Locate the cell with the specified text and output its [x, y] center coordinate. 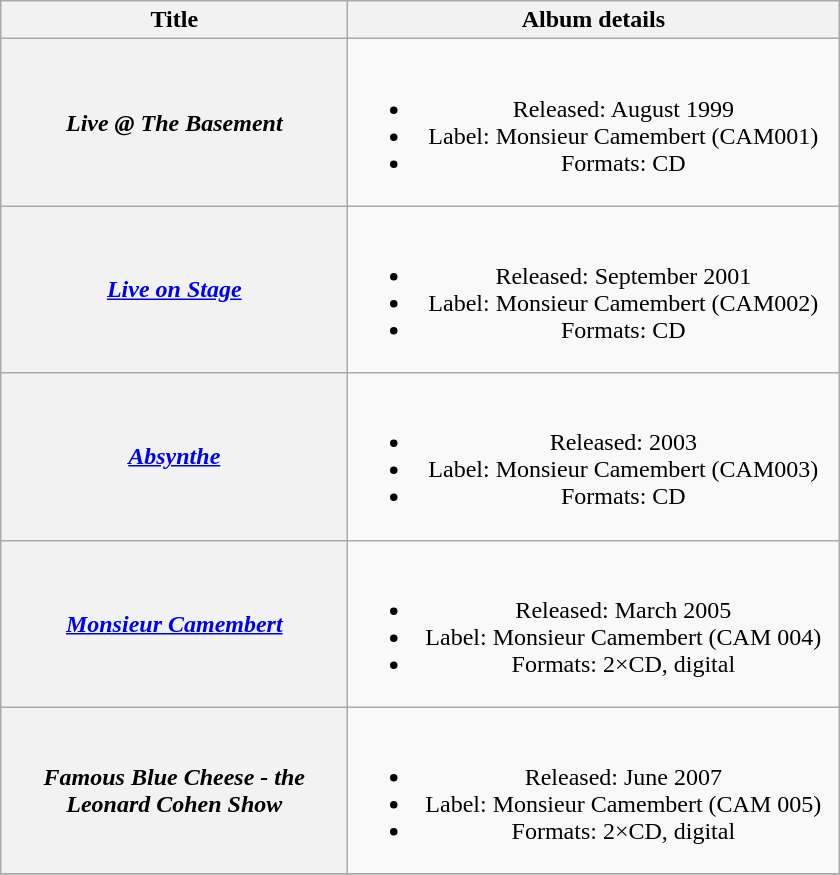
Live @ The Basement [174, 122]
Absynthe [174, 456]
Album details [594, 20]
Released: March 2005Label: Monsieur Camembert (CAM 004)Formats: 2×CD, digital [594, 624]
Monsieur Camembert [174, 624]
Released: September 2001Label: Monsieur Camembert (CAM002)Formats: CD [594, 290]
Famous Blue Cheese - the Leonard Cohen Show [174, 790]
Live on Stage [174, 290]
Released: 2003Label: Monsieur Camembert (CAM003)Formats: CD [594, 456]
Title [174, 20]
Released: June 2007Label: Monsieur Camembert (CAM 005)Formats: 2×CD, digital [594, 790]
Released: August 1999Label: Monsieur Camembert (CAM001)Formats: CD [594, 122]
